Identify which cell holds the provided text, then report its [X, Y] central coordinate. 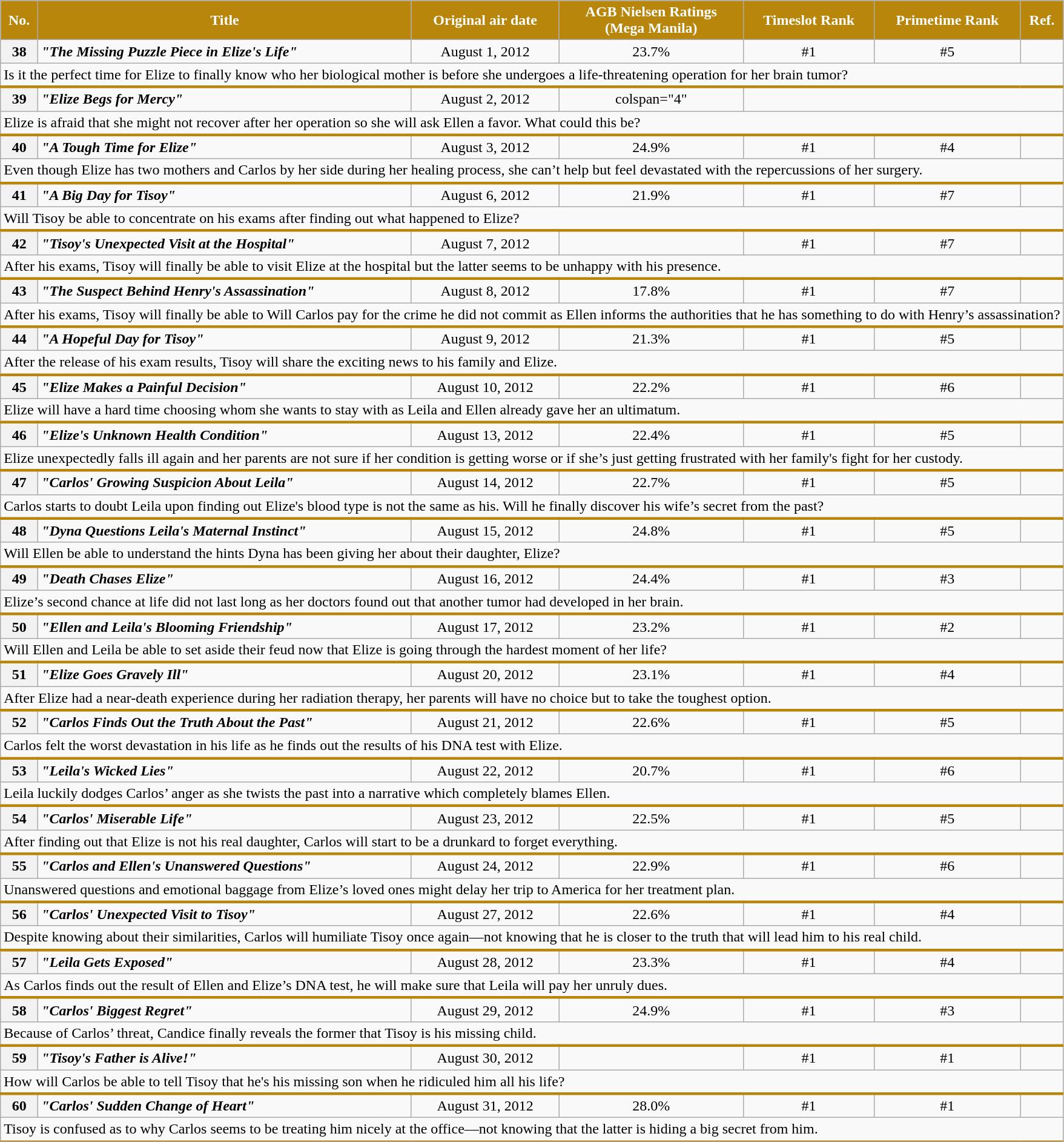
August 23, 2012 [485, 818]
August 10, 2012 [485, 387]
24.8% [652, 531]
22.9% [652, 866]
August 2, 2012 [485, 99]
38 [19, 51]
40 [19, 147]
"The Suspect Behind Henry's Assassination" [225, 291]
Elize’s second chance at life did not last long as her doctors found out that another tumor had developed in her brain. [532, 602]
Carlos starts to doubt Leila upon finding out Elize's blood type is not the same as his. Will he finally discover his wife’s secret from the past? [532, 506]
Will Ellen and Leila be able to set aside their feud now that Elize is going through the hardest moment of her life? [532, 650]
"Carlos' Growing Suspicion About Leila" [225, 482]
August 27, 2012 [485, 914]
"Dyna Questions Leila's Maternal Instinct" [225, 531]
"Carlos' Unexpected Visit to Tisoy" [225, 914]
August 14, 2012 [485, 482]
August 13, 2012 [485, 434]
After finding out that Elize is not his real daughter, Carlos will start to be a drunkard to forget everything. [532, 842]
"Leila Gets Exposed" [225, 962]
22.4% [652, 434]
No. [19, 21]
August 21, 2012 [485, 722]
Elize will have a hard time choosing whom she wants to stay with as Leila and Ellen already gave her an ultimatum. [532, 411]
As Carlos finds out the result of Ellen and Elize’s DNA test, he will make sure that Leila will pay her unruly dues. [532, 986]
Because of Carlos’ threat, Candice finally reveals the former that Tisoy is his missing child. [532, 1034]
Tisoy is confused as to why Carlos seems to be treating him nicely at the office—not knowing that the latter is hiding a big secret from him. [532, 1130]
20.7% [652, 770]
August 22, 2012 [485, 770]
49 [19, 579]
August 24, 2012 [485, 866]
Unanswered questions and emotional baggage from Elize’s loved ones might delay her trip to America for her treatment plan. [532, 890]
47 [19, 482]
"Elize Goes Gravely Ill" [225, 674]
"Carlos and Ellen's Unanswered Questions" [225, 866]
Will Tisoy be able to concentrate on his exams after finding out what happened to Elize? [532, 219]
45 [19, 387]
50 [19, 626]
Elize is afraid that she might not recover after her operation so she will ask Ellen a favor. What could this be? [532, 123]
August 6, 2012 [485, 195]
"A Tough Time for Elize" [225, 147]
22.5% [652, 818]
23.1% [652, 674]
39 [19, 99]
"Elize Begs for Mercy" [225, 99]
August 7, 2012 [485, 243]
"Tisoy's Unexpected Visit at the Hospital" [225, 243]
Ref. [1042, 21]
August 3, 2012 [485, 147]
After his exams, Tisoy will finally be able to visit Elize at the hospital but the latter seems to be unhappy with his presence. [532, 267]
August 8, 2012 [485, 291]
43 [19, 291]
56 [19, 914]
52 [19, 722]
Title [225, 21]
August 9, 2012 [485, 339]
42 [19, 243]
"Elize Makes a Painful Decision" [225, 387]
colspan="4" [652, 99]
"Death Chases Elize" [225, 579]
51 [19, 674]
"Carlos' Sudden Change of Heart" [225, 1106]
"Carlos Finds Out the Truth About the Past" [225, 722]
Original air date [485, 21]
28.0% [652, 1106]
Timeslot Rank [809, 21]
22.2% [652, 387]
August 28, 2012 [485, 962]
"Elize's Unknown Health Condition" [225, 434]
"Leila's Wicked Lies" [225, 770]
"Ellen and Leila's Blooming Friendship" [225, 626]
August 17, 2012 [485, 626]
How will Carlos be able to tell Tisoy that he's his missing son when he ridiculed him all his life? [532, 1082]
23.2% [652, 626]
59 [19, 1058]
After the release of his exam results, Tisoy will share the exciting news to his family and Elize. [532, 363]
Will Ellen be able to understand the hints Dyna has been giving her about their daughter, Elize? [532, 554]
August 16, 2012 [485, 579]
"Tisoy's Father is Alive!" [225, 1058]
AGB Nielsen Ratings(Mega Manila) [652, 21]
#2 [947, 626]
"Carlos' Biggest Regret" [225, 1010]
"The Missing Puzzle Piece in Elize's Life" [225, 51]
53 [19, 770]
Leila luckily dodges Carlos’ anger as she twists the past into a narrative which completely blames Ellen. [532, 794]
57 [19, 962]
August 29, 2012 [485, 1010]
"A Hopeful Day for Tisoy" [225, 339]
46 [19, 434]
23.3% [652, 962]
August 1, 2012 [485, 51]
August 30, 2012 [485, 1058]
22.7% [652, 482]
58 [19, 1010]
August 31, 2012 [485, 1106]
17.8% [652, 291]
21.9% [652, 195]
Carlos felt the worst devastation in his life as he finds out the results of his DNA test with Elize. [532, 746]
August 15, 2012 [485, 531]
August 20, 2012 [485, 674]
Is it the perfect time for Elize to finally know who her biological mother is before she undergoes a life-threatening operation for her brain tumor? [532, 75]
60 [19, 1106]
24.4% [652, 579]
"A Big Day for Tisoy" [225, 195]
After Elize had a near-death experience during her radiation therapy, her parents will have no choice but to take the toughest option. [532, 698]
21.3% [652, 339]
54 [19, 818]
44 [19, 339]
23.7% [652, 51]
41 [19, 195]
"Carlos' Miserable Life" [225, 818]
48 [19, 531]
Primetime Rank [947, 21]
55 [19, 866]
